Capture the cell that displays the provided text and extract its [X, Y] central coordinate. 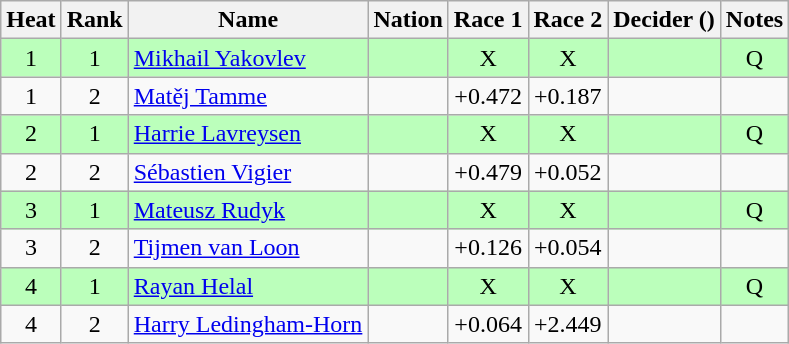
Race 1 [488, 20]
Heat [31, 20]
Mateusz Rudyk [248, 210]
Sébastien Vigier [248, 172]
+0.052 [568, 172]
Harry Ledingham-Horn [248, 324]
+0.064 [488, 324]
Tijmen van Loon [248, 248]
Name [248, 20]
+0.054 [568, 248]
Rank [94, 20]
Nation [408, 20]
+0.479 [488, 172]
Race 2 [568, 20]
Matěj Tamme [248, 96]
Rayan Helal [248, 286]
+2.449 [568, 324]
Decider () [664, 20]
Mikhail Yakovlev [248, 58]
Harrie Lavreysen [248, 134]
+0.187 [568, 96]
+0.472 [488, 96]
+0.126 [488, 248]
Notes [754, 20]
